From the cell containing the given text, extract its center point as [x, y] coordinate. 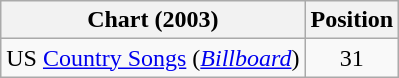
Chart (2003) [153, 20]
Position [352, 20]
US Country Songs (Billboard) [153, 58]
31 [352, 58]
